For the text-containing cell, return its midpoint in (X, Y) coordinate format. 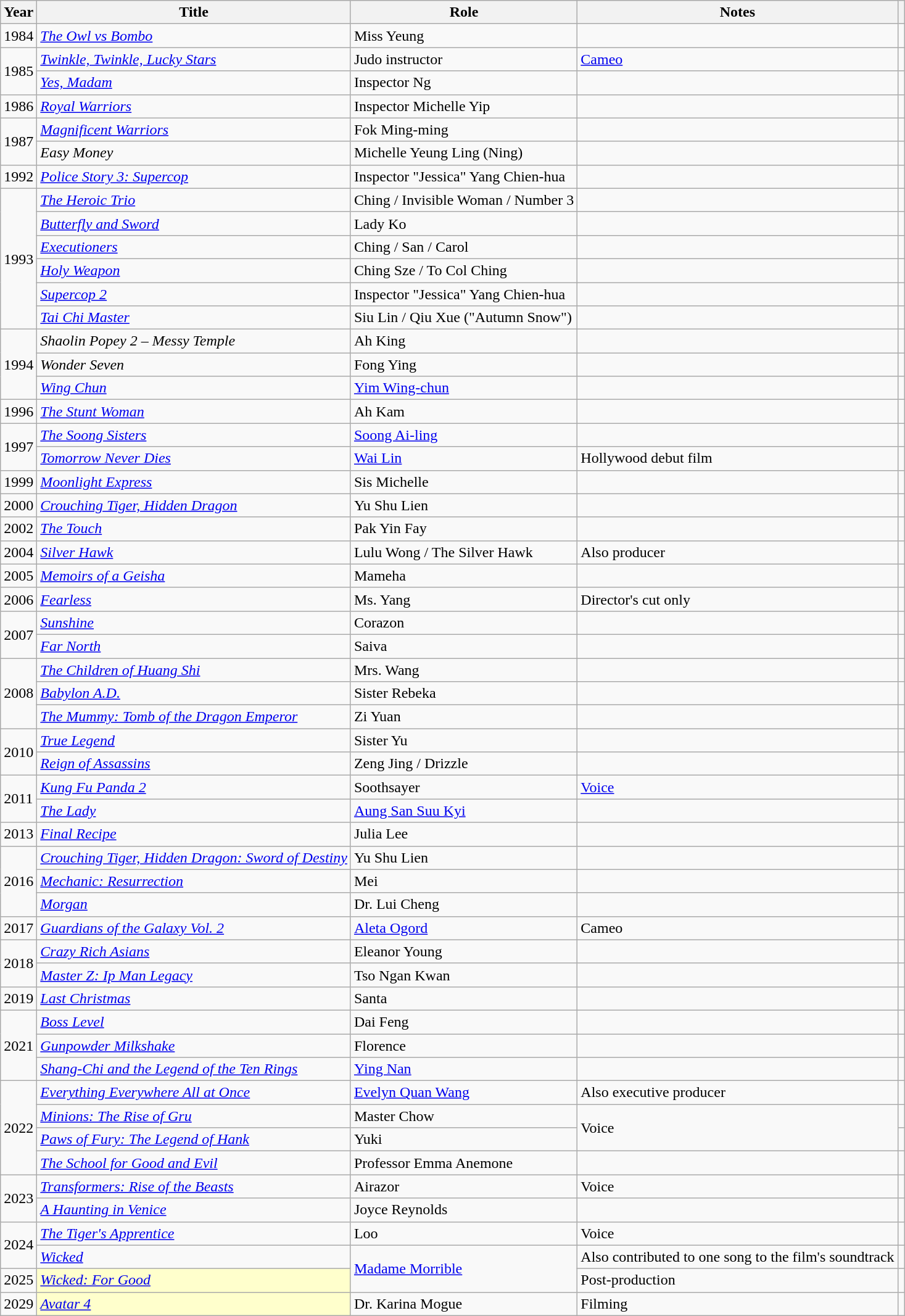
Guardians of the Galaxy Vol. 2 (194, 928)
1985 (19, 71)
Also contributed to one song to the film's soundtrack (738, 1257)
The Touch (194, 529)
Wonder Seven (194, 365)
2024 (19, 1245)
Fearless (194, 599)
Twinkle, Twinkle, Lucky Stars (194, 59)
Shaolin Popey 2 – Messy Temple (194, 341)
Silver Hawk (194, 552)
Sis Michelle (464, 482)
Magnificent Warriors (194, 130)
Crouching Tiger, Hidden Dragon (194, 505)
Saiva (464, 646)
Tai Chi Master (194, 318)
Aung San Suu Kyi (464, 811)
Gunpowder Milkshake (194, 1046)
Paws of Fury: The Legend of Hank (194, 1140)
Ching / San / Carol (464, 247)
1987 (19, 141)
The School for Good and Evil (194, 1163)
Memoirs of a Geisha (194, 576)
Easy Money (194, 153)
Madame Morrible (464, 1268)
Judo instructor (464, 59)
Dr. Lui Cheng (464, 904)
The Lady (194, 811)
Title (194, 12)
Zi Yuan (464, 717)
Wai Lin (464, 458)
Director's cut only (738, 599)
Post-production (738, 1280)
The Owl vs Bombo (194, 36)
2013 (19, 834)
Airazor (464, 1186)
Dai Feng (464, 1022)
Mrs. Wang (464, 669)
Santa (464, 998)
Joyce Reynolds (464, 1210)
Mameha (464, 576)
Police Story 3: Supercop (194, 176)
True Legend (194, 740)
2029 (19, 1304)
1986 (19, 106)
The Children of Huang Shi (194, 669)
Minions: The Rise of Gru (194, 1116)
1997 (19, 447)
Ching / Invisible Woman / Number 3 (464, 200)
Ying Nan (464, 1069)
Julia Lee (464, 834)
Soong Ai-ling (464, 435)
Tomorrow Never Dies (194, 458)
1984 (19, 36)
2021 (19, 1045)
A Haunting in Venice (194, 1210)
Sister Yu (464, 740)
2018 (19, 963)
Master Z: Ip Man Legacy (194, 975)
Lady Ko (464, 223)
Tso Ngan Kwan (464, 975)
Yim Wing-chun (464, 388)
Hollywood debut film (738, 458)
2017 (19, 928)
Year (19, 12)
Crazy Rich Asians (194, 951)
Inspector Michelle Yip (464, 106)
Yes, Madam (194, 83)
Miss Yeung (464, 36)
2002 (19, 529)
Loo (464, 1233)
2010 (19, 752)
Transformers: Rise of the Beasts (194, 1186)
Filming (738, 1304)
2007 (19, 634)
Fong Ying (464, 365)
2023 (19, 1198)
Morgan (194, 904)
1992 (19, 176)
Aleta Ogord (464, 928)
1994 (19, 365)
Role (464, 12)
1993 (19, 259)
Mechanic: Resurrection (194, 881)
Supercop 2 (194, 294)
Pak Yin Fay (464, 529)
Professor Emma Anemone (464, 1163)
Ah Kam (464, 412)
Master Chow (464, 1116)
Wing Chun (194, 388)
Inspector Ng (464, 83)
Boss Level (194, 1022)
2004 (19, 552)
Michelle Yeung Ling (Ning) (464, 153)
Everything Everywhere All at Once (194, 1093)
The Mummy: Tomb of the Dragon Emperor (194, 717)
Moonlight Express (194, 482)
2022 (19, 1128)
Siu Lin / Qiu Xue ("Autumn Snow") (464, 318)
The Tiger's Apprentice (194, 1233)
2005 (19, 576)
2025 (19, 1280)
Butterfly and Sword (194, 223)
2000 (19, 505)
Soothsayer (464, 787)
Ms. Yang (464, 599)
The Heroic Trio (194, 200)
Notes (738, 12)
Last Christmas (194, 998)
Sunshine (194, 623)
Shang-Chi and the Legend of the Ten Rings (194, 1069)
Kung Fu Panda 2 (194, 787)
The Stunt Woman (194, 412)
2011 (19, 799)
Mei (464, 881)
Executioners (194, 247)
Zeng Jing / Drizzle (464, 764)
2016 (19, 881)
Yuki (464, 1140)
Final Recipe (194, 834)
Fok Ming-ming (464, 130)
Avatar 4 (194, 1304)
The Soong Sisters (194, 435)
Royal Warriors (194, 106)
2019 (19, 998)
Ching Sze / To Col Ching (464, 270)
Sister Rebeka (464, 693)
Also producer (738, 552)
Wicked: For Good (194, 1280)
Eleanor Young (464, 951)
Dr. Karina Mogue (464, 1304)
Far North (194, 646)
2008 (19, 693)
Crouching Tiger, Hidden Dragon: Sword of Destiny (194, 858)
1996 (19, 412)
Evelyn Quan Wang (464, 1093)
Babylon A.D. (194, 693)
Also executive producer (738, 1093)
Holy Weapon (194, 270)
Reign of Assassins (194, 764)
Corazon (464, 623)
Ah King (464, 341)
1999 (19, 482)
Wicked (194, 1257)
Florence (464, 1046)
Lulu Wong / The Silver Hawk (464, 552)
2006 (19, 599)
